Capture the cell that displays the provided text and extract its (x, y) central coordinate. 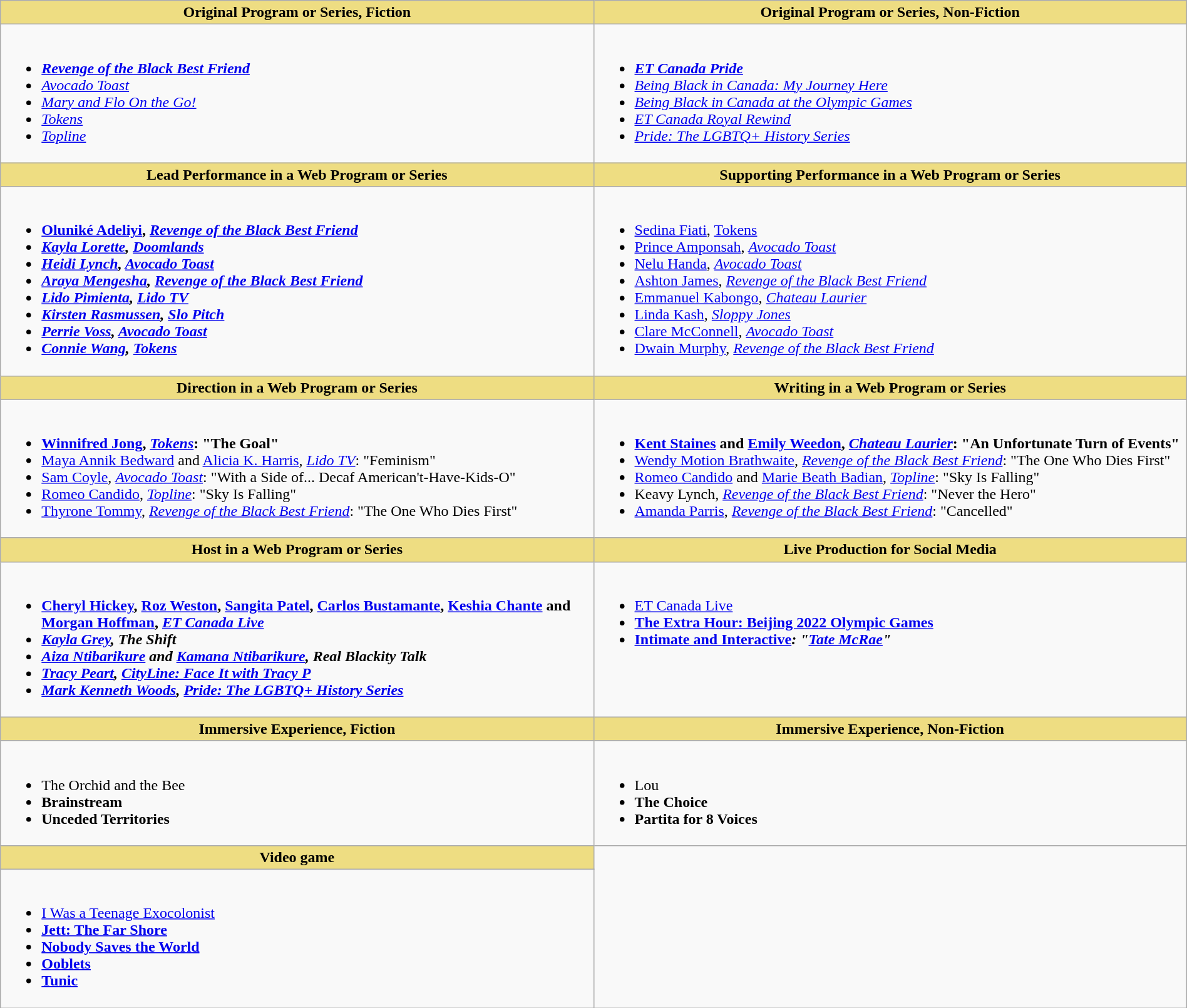
Writing in a Web Program or Series (890, 388)
Immersive Experience, Non-Fiction (890, 729)
Lead Performance in a Web Program or Series (297, 175)
Immersive Experience, Fiction (297, 729)
Original Program or Series, Fiction (297, 13)
The Orchid and the BeeBrainstreamUnceded Territories (297, 793)
Supporting Performance in a Web Program or Series (890, 175)
Direction in a Web Program or Series (297, 388)
Original Program or Series, Non-Fiction (890, 13)
Video game (297, 857)
LouThe ChoicePartita for 8 Voices (890, 793)
Live Production for Social Media (890, 550)
ET Canada PrideBeing Black in Canada: My Journey HereBeing Black in Canada at the Olympic GamesET Canada Royal RewindPride: The LGBTQ+ History Series (890, 94)
Host in a Web Program or Series (297, 550)
Revenge of the Black Best FriendAvocado ToastMary and Flo On the Go!TokensTopline (297, 94)
I Was a Teenage ExocolonistJett: The Far ShoreNobody Saves the WorldOobletsTunic (297, 938)
ET Canada LiveThe Extra Hour: Beijing 2022 Olympic GamesIntimate and Interactive: "Tate McRae" (890, 639)
